Find where the given text appears and provide that cell's center as (x, y) coordinate. 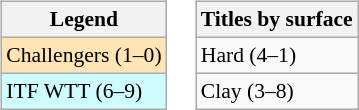
Titles by surface (277, 20)
Clay (3–8) (277, 91)
Legend (84, 20)
Hard (4–1) (277, 55)
Challengers (1–0) (84, 55)
ITF WTT (6–9) (84, 91)
